Pinpoint the cell where the given text exists, returning its [X, Y] midpoint coordinate. 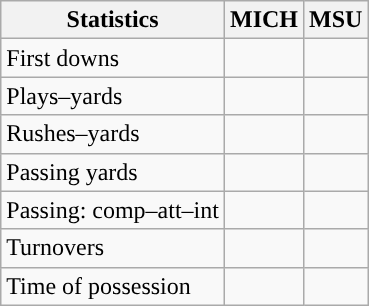
Passing yards [113, 172]
First downs [113, 58]
Time of possession [113, 286]
MSU [336, 20]
Passing: comp–att–int [113, 210]
MICH [264, 20]
Rushes–yards [113, 134]
Turnovers [113, 248]
Plays–yards [113, 96]
Statistics [113, 20]
